Identify which cell holds the provided text, then report its [X, Y] central coordinate. 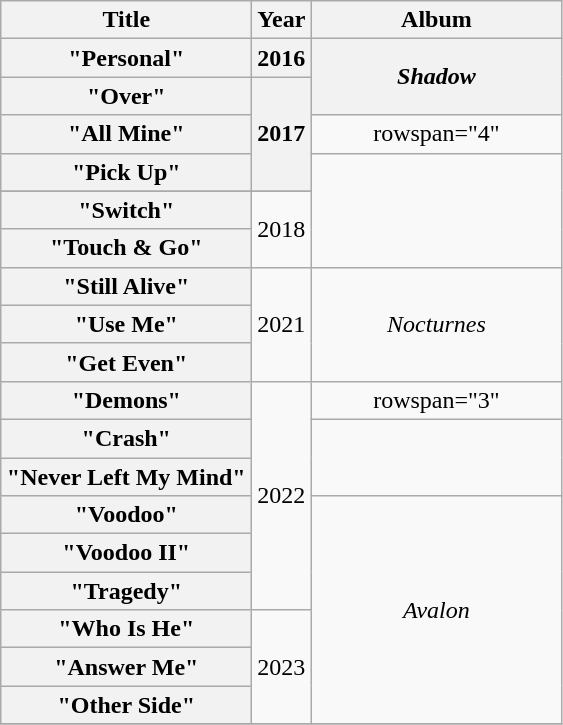
"Tragedy" [126, 591]
"Voodoo" [126, 515]
Avalon [436, 610]
2023 [282, 667]
"Touch & Go" [126, 248]
Nocturnes [436, 324]
"Switch" [126, 210]
2016 [282, 58]
"Personal" [126, 58]
2022 [282, 495]
"Use Me" [126, 324]
Album [436, 20]
2021 [282, 324]
"Still Alive" [126, 286]
"Other Side" [126, 705]
"Who Is He" [126, 629]
rowspan="3" [436, 400]
Year [282, 20]
2018 [282, 229]
"Voodoo II" [126, 553]
"Pick Up" [126, 172]
"Answer Me" [126, 667]
2017 [282, 134]
Shadow [436, 77]
"Over" [126, 96]
"Get Even" [126, 362]
rowspan="4" [436, 134]
"Crash" [126, 438]
"Demons" [126, 400]
"Never Left My Mind" [126, 477]
"All Mine" [126, 134]
Title [126, 20]
